Identify which cell holds the provided text, then report its [X, Y] central coordinate. 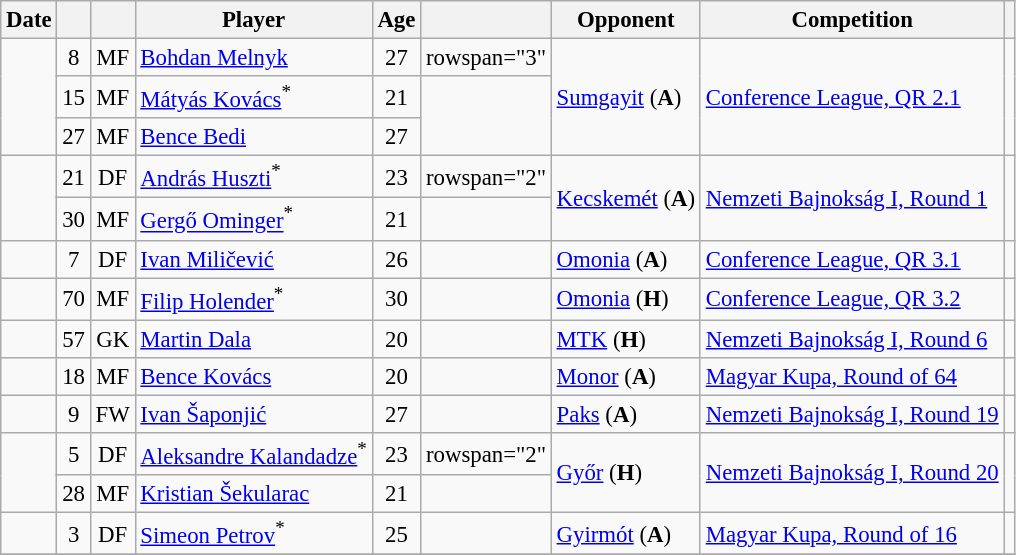
FW [112, 414]
Opponent [626, 20]
Kecskemét (A) [626, 198]
Ivan Šaponjić [254, 414]
Martin Dala [254, 339]
Ivan Miličević [254, 259]
András Huszti* [254, 177]
Aleksandre Kalandadze* [254, 454]
Conference League, QR 3.1 [852, 259]
Omonia (A) [626, 259]
Competition [852, 20]
Magyar Kupa, Round of 64 [852, 377]
Nemzeti Bajnokság I, Round 6 [852, 339]
Győr (H) [626, 473]
Age [396, 20]
Date [29, 20]
70 [74, 299]
Kristian Šekularac [254, 494]
Sumgayit (A) [626, 98]
GK [112, 339]
8 [74, 58]
Filip Holender* [254, 299]
28 [74, 494]
Gergő Ominger* [254, 219]
Bence Kovács [254, 377]
Gyirmót (A) [626, 534]
Nemzeti Bajnokság I, Round 20 [852, 473]
rowspan="3" [486, 58]
Nemzeti Bajnokság I, Round 19 [852, 414]
Simeon Petrov* [254, 534]
Player [254, 20]
7 [74, 259]
Conference League, QR 2.1 [852, 98]
Monor (A) [626, 377]
57 [74, 339]
15 [74, 97]
18 [74, 377]
Nemzeti Bajnokság I, Round 1 [852, 198]
Bence Bedi [254, 137]
Omonia (H) [626, 299]
25 [396, 534]
Magyar Kupa, Round of 16 [852, 534]
Mátyás Kovács* [254, 97]
Bohdan Melnyk [254, 58]
9 [74, 414]
Paks (A) [626, 414]
26 [396, 259]
5 [74, 454]
Conference League, QR 3.2 [852, 299]
MTK (H) [626, 339]
3 [74, 534]
